From the cell containing the given text, extract its center point as [x, y] coordinate. 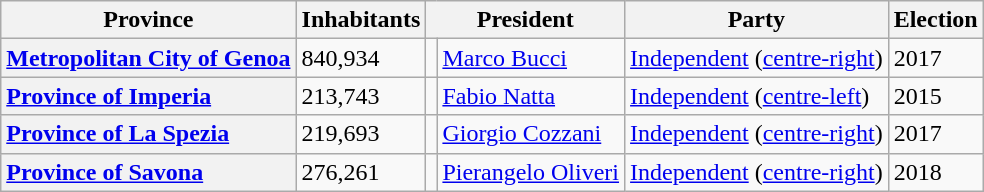
2015 [936, 96]
276,261 [361, 172]
219,693 [361, 134]
2018 [936, 172]
Province [148, 20]
Fabio Natta [531, 96]
Marco Bucci [531, 58]
Metropolitan City of Genoa [148, 58]
Party [757, 20]
213,743 [361, 96]
President [526, 20]
Pierangelo Oliveri [531, 172]
Province of Imperia [148, 96]
Province of Savona [148, 172]
840,934 [361, 58]
Independent (centre-left) [757, 96]
Province of La Spezia [148, 134]
Election [936, 20]
Inhabitants [361, 20]
Giorgio Cozzani [531, 134]
